Search for the cell housing the specified text and yield its [x, y] center coordinate. 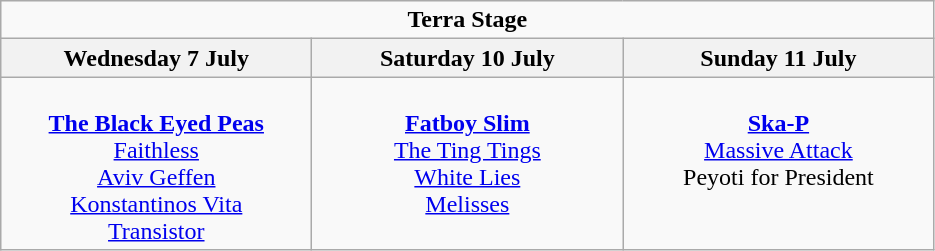
Fatboy Slim The Ting Tings White Lies Melisses [468, 164]
The Black Eyed Peas Faithless Aviv Geffen Konstantinos Vita Transistor [156, 164]
Terra Stage [468, 20]
Wednesday 7 July [156, 58]
Ska-P Massive Attack Peyoti for President [778, 164]
Sunday 11 July [778, 58]
Saturday 10 July [468, 58]
